Search for the cell housing the specified text and yield its [X, Y] center coordinate. 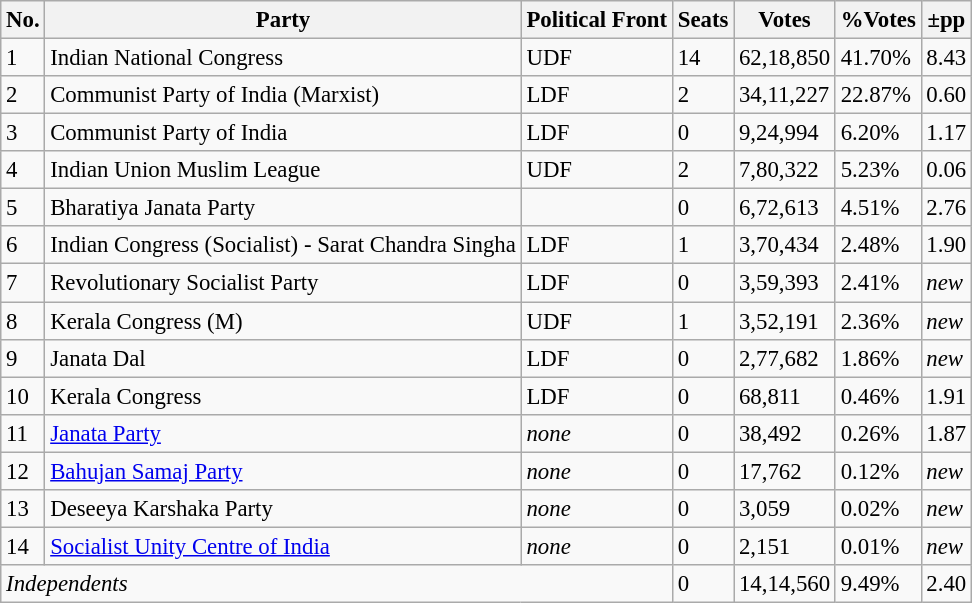
Deseeya Karshaka Party [283, 509]
38,492 [785, 433]
6.20% [878, 133]
2.76 [946, 208]
34,11,227 [785, 95]
5.23% [878, 170]
4 [23, 170]
Indian National Congress [283, 58]
Political Front [596, 20]
12 [23, 471]
68,811 [785, 396]
62,18,850 [785, 58]
Independents [337, 584]
2.40 [946, 584]
0.01% [878, 546]
1.90 [946, 245]
41.70% [878, 58]
0.26% [878, 433]
Bahujan Samaj Party [283, 471]
Kerala Congress (M) [283, 321]
Kerala Congress [283, 396]
Bharatiya Janata Party [283, 208]
1.91 [946, 396]
Janata Dal [283, 358]
4.51% [878, 208]
0.60 [946, 95]
17,762 [785, 471]
2,151 [785, 546]
14,14,560 [785, 584]
%Votes [878, 20]
3,70,434 [785, 245]
3,059 [785, 509]
Indian Union Muslim League [283, 170]
13 [23, 509]
11 [23, 433]
Indian Congress (Socialist) - Sarat Chandra Singha [283, 245]
6 [23, 245]
Communist Party of India [283, 133]
Janata Party [283, 433]
8 [23, 321]
0.06 [946, 170]
0.12% [878, 471]
2.41% [878, 283]
Votes [785, 20]
7,80,322 [785, 170]
Communist Party of India (Marxist) [283, 95]
2.36% [878, 321]
Socialist Unity Centre of India [283, 546]
3 [23, 133]
6,72,613 [785, 208]
1.86% [878, 358]
9,24,994 [785, 133]
10 [23, 396]
Party [283, 20]
9 [23, 358]
5 [23, 208]
Seats [702, 20]
22.87% [878, 95]
2,77,682 [785, 358]
Revolutionary Socialist Party [283, 283]
1.17 [946, 133]
1.87 [946, 433]
8.43 [946, 58]
0.46% [878, 396]
2.48% [878, 245]
3,52,191 [785, 321]
±pp [946, 20]
0.02% [878, 509]
9.49% [878, 584]
3,59,393 [785, 283]
7 [23, 283]
No. [23, 20]
